Pinpoint the cell where the given text exists, returning its (x, y) midpoint coordinate. 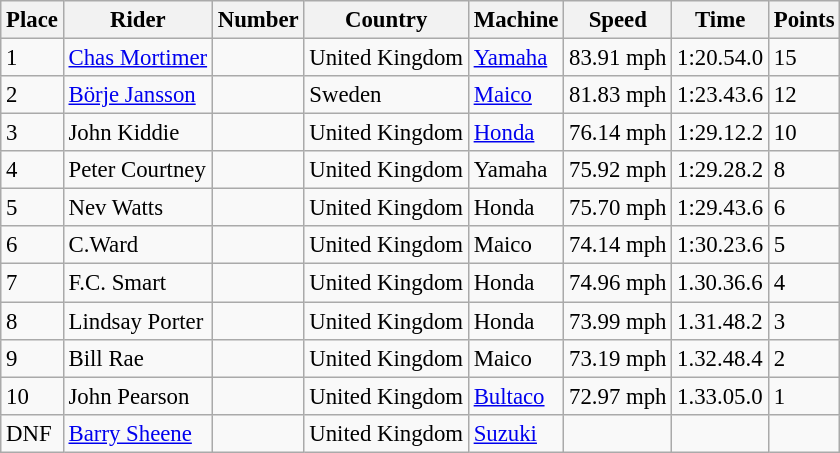
1:30.23.6 (720, 245)
F.C. Smart (138, 283)
1.30.36.6 (720, 283)
83.91 mph (618, 58)
Speed (618, 20)
DNF (32, 433)
C.Ward (138, 245)
John Pearson (138, 396)
9 (32, 358)
1.33.05.0 (720, 396)
Points (804, 20)
Number (258, 20)
Machine (516, 20)
Lindsay Porter (138, 321)
75.92 mph (618, 170)
72.97 mph (618, 396)
1:29.12.2 (720, 133)
1:23.43.6 (720, 95)
12 (804, 95)
1:29.28.2 (720, 170)
Bill Rae (138, 358)
15 (804, 58)
Time (720, 20)
73.19 mph (618, 358)
Sweden (386, 95)
Chas Mortimer (138, 58)
74.14 mph (618, 245)
Suzuki (516, 433)
1:20.54.0 (720, 58)
John Kiddie (138, 133)
Rider (138, 20)
Nev Watts (138, 208)
74.96 mph (618, 283)
1:29.43.6 (720, 208)
Country (386, 20)
81.83 mph (618, 95)
1.32.48.4 (720, 358)
73.99 mph (618, 321)
Barry Sheene (138, 433)
Börje Jansson (138, 95)
7 (32, 283)
Peter Courtney (138, 170)
1.31.48.2 (720, 321)
76.14 mph (618, 133)
Place (32, 20)
Bultaco (516, 396)
75.70 mph (618, 208)
